Determine the [x, y] coordinate at the center of the cell enclosing the given text.  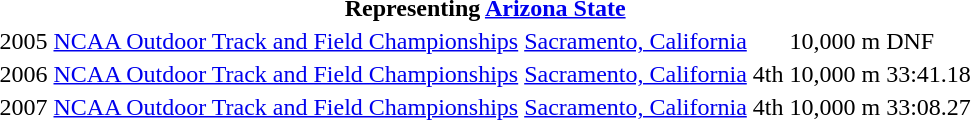
4th [768, 74]
